Return the (x, y) coordinate for the center point of the cell that contains the specified text.  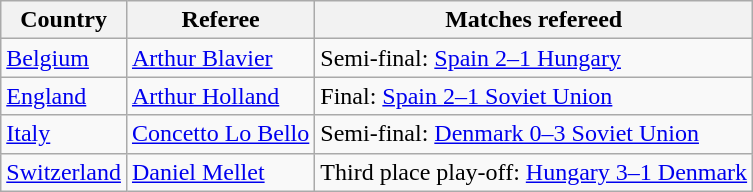
Third place play-off: Hungary 3–1 Denmark (534, 172)
Switzerland (64, 172)
Daniel Mellet (220, 172)
Arthur Blavier (220, 58)
Referee (220, 20)
Final: Spain 2–1 Soviet Union (534, 96)
Italy (64, 134)
Matches refereed (534, 20)
Country (64, 20)
Arthur Holland (220, 96)
Semi-final: Spain 2–1 Hungary (534, 58)
Semi-final: Denmark 0–3 Soviet Union (534, 134)
Belgium (64, 58)
England (64, 96)
Concetto Lo Bello (220, 134)
